Output the [x, y] coordinate of the center of the cell containing the given text.  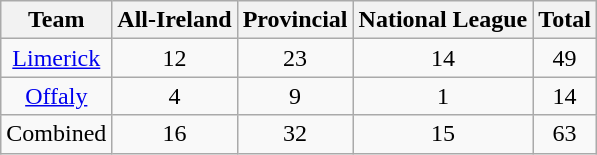
12 [174, 58]
Total [565, 20]
32 [295, 134]
1 [443, 96]
63 [565, 134]
23 [295, 58]
15 [443, 134]
16 [174, 134]
49 [565, 58]
Limerick [56, 58]
9 [295, 96]
National League [443, 20]
Provincial [295, 20]
All-Ireland [174, 20]
Combined [56, 134]
4 [174, 96]
Offaly [56, 96]
Team [56, 20]
